Determine the (x, y) coordinate at the center of the cell enclosing the given text.  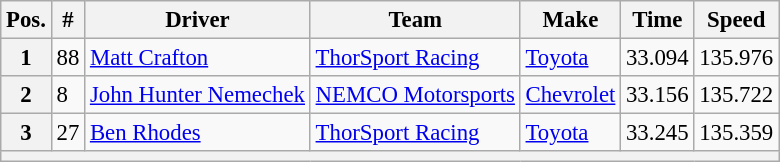
Team (415, 20)
Speed (736, 20)
Chevrolet (570, 95)
3 (26, 133)
NEMCO Motorsports (415, 95)
Pos. (26, 20)
Driver (198, 20)
Matt Crafton (198, 58)
John Hunter Nemechek (198, 95)
27 (68, 133)
33.245 (658, 133)
135.359 (736, 133)
88 (68, 58)
1 (26, 58)
135.722 (736, 95)
135.976 (736, 58)
Ben Rhodes (198, 133)
# (68, 20)
2 (26, 95)
Time (658, 20)
8 (68, 95)
33.156 (658, 95)
Make (570, 20)
33.094 (658, 58)
